Return the [x, y] coordinate for the center point of the cell that contains the specified text.  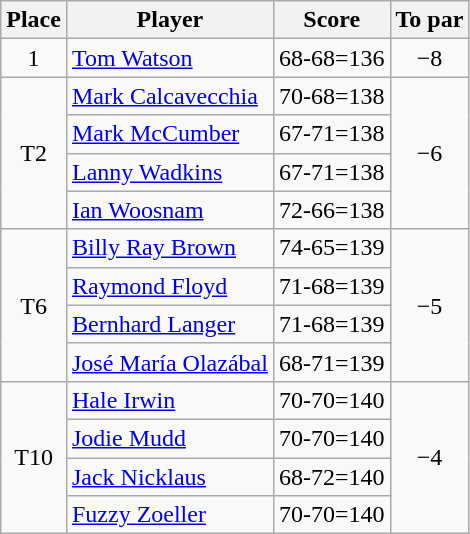
−6 [430, 153]
74-65=139 [332, 248]
−8 [430, 58]
Hale Irwin [170, 400]
Jodie Mudd [170, 438]
To par [430, 20]
Raymond Floyd [170, 286]
Mark McCumber [170, 134]
68-71=139 [332, 362]
−4 [430, 457]
T6 [34, 305]
Tom Watson [170, 58]
68-68=136 [332, 58]
Score [332, 20]
Bernhard Langer [170, 324]
José María Olazábal [170, 362]
T10 [34, 457]
Mark Calcavecchia [170, 96]
70-68=138 [332, 96]
68-72=140 [332, 477]
72-66=138 [332, 210]
Fuzzy Zoeller [170, 515]
−5 [430, 305]
Jack Nicklaus [170, 477]
Player [170, 20]
Place [34, 20]
Ian Woosnam [170, 210]
Billy Ray Brown [170, 248]
T2 [34, 153]
Lanny Wadkins [170, 172]
1 [34, 58]
